Extract the (X, Y) coordinate from the center of the cell holding the provided text.  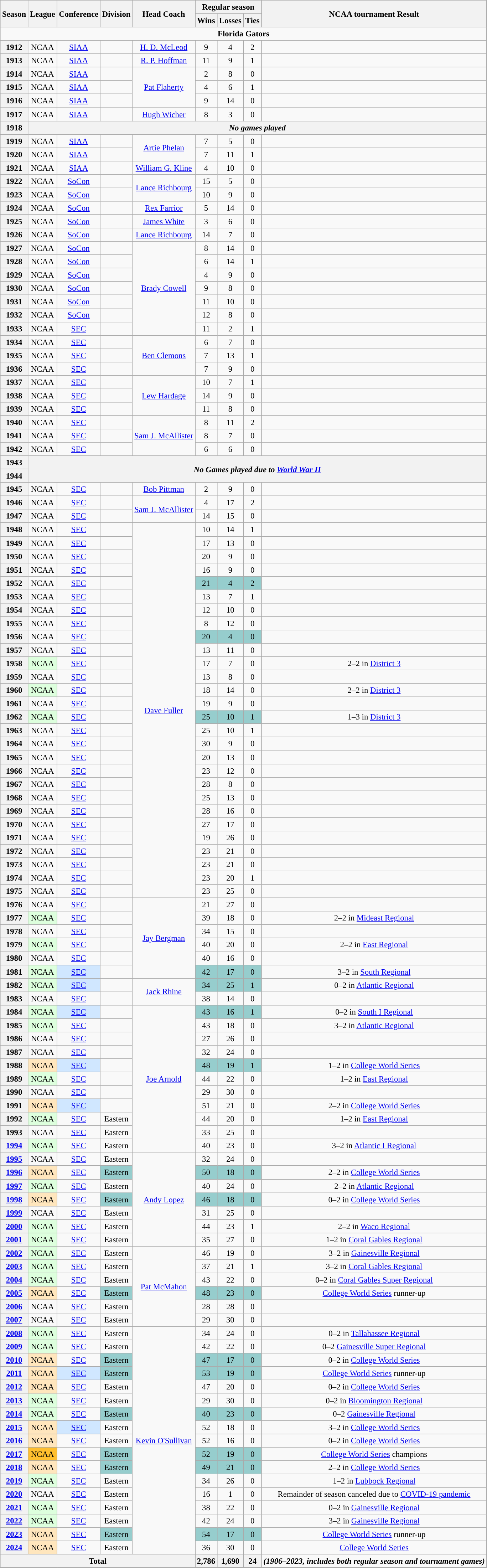
1940 (14, 422)
1999 (14, 1213)
2005 (14, 1293)
2,786 (206, 1561)
2024 (14, 1548)
2012 (14, 1387)
Artie Phelan (164, 148)
2000 (14, 1226)
2003 (14, 1267)
2006 (14, 1307)
1933 (14, 329)
1926 (14, 235)
1–2 in Coral Gables Regional (374, 1240)
2011 (14, 1374)
1934 (14, 342)
Jack Rhine (164, 991)
Division (116, 14)
1–2 in Lubbock Regional (374, 1481)
1947 (14, 516)
2021 (14, 1507)
1983 (14, 999)
1991 (14, 1106)
Remainder of season canceled due to COVID-19 pandemic (374, 1494)
2004 (14, 1280)
1974 (14, 878)
1950 (14, 556)
1912 (14, 47)
2017 (14, 1454)
1918 (14, 128)
2019 (14, 1481)
Wins (206, 21)
2002 (14, 1253)
Bob Pittman (164, 489)
2015 (14, 1427)
1948 (14, 530)
2008 (14, 1334)
1987 (14, 1052)
2007 (14, 1320)
Rex Farrior (164, 208)
1924 (14, 208)
1978 (14, 932)
1957 (14, 650)
1992 (14, 1119)
Hugh Wicher (164, 114)
1943 (14, 463)
49 (206, 1468)
Ties (252, 21)
1959 (14, 677)
2022 (14, 1521)
1917 (14, 114)
2014 (14, 1414)
1972 (14, 851)
1954 (14, 610)
Pat Flaherty (164, 88)
1913 (14, 61)
53 (206, 1374)
1944 (14, 476)
1979 (14, 945)
1962 (14, 717)
1939 (14, 409)
1920 (14, 154)
0–2 in Tallahassee Regional (374, 1334)
2016 (14, 1440)
1958 (14, 664)
3–2 in South Regional (374, 972)
1995 (14, 1159)
1916 (14, 101)
(1906–2023, includes both regular season and tournament games) (374, 1561)
1942 (14, 449)
Losses (230, 21)
Joe Arnold (164, 1079)
1951 (14, 570)
Florida Gators (244, 34)
Total (98, 1561)
1941 (14, 436)
0–2 Gainesville Regional (374, 1414)
0–2 in Gainesville Regional (374, 1507)
1965 (14, 757)
1925 (14, 221)
1967 (14, 784)
1969 (14, 811)
1929 (14, 275)
1998 (14, 1200)
1986 (14, 1039)
2018 (14, 1468)
37 (206, 1267)
1936 (14, 369)
2009 (14, 1347)
1931 (14, 302)
Head Coach (164, 14)
1988 (14, 1066)
1930 (14, 288)
1945 (14, 489)
33 (206, 1133)
R. P. Hoffman (164, 61)
1975 (14, 891)
1996 (14, 1173)
39 (206, 918)
H. D. McLeod (164, 47)
1–3 in District 3 (374, 717)
0–2 in Coral Gables Super Regional (374, 1280)
1977 (14, 918)
36 (206, 1548)
0–2 in South I Regional (374, 1012)
1–2 in College World Series (374, 1066)
1982 (14, 985)
1985 (14, 1025)
2023 (14, 1535)
Pat McMahon (164, 1286)
Conference (79, 14)
League (42, 14)
3–2 in College World Series (374, 1427)
1968 (14, 798)
1937 (14, 382)
2001 (14, 1240)
0–2 in Bloomington Regional (374, 1401)
1956 (14, 637)
1921 (14, 168)
3–2 in Coral Gables Regional (374, 1267)
No Games played due to World War II (257, 469)
1955 (14, 623)
3–2 in Atlantic I Regional (374, 1146)
51 (206, 1106)
Andy Lopez (164, 1200)
1927 (14, 248)
2013 (14, 1401)
Ben Clemons (164, 356)
2010 (14, 1360)
Jay Bergman (164, 938)
2–2 in Atlantic Regional (374, 1186)
1923 (14, 195)
No games played (257, 128)
1932 (14, 315)
1928 (14, 262)
2–2 in Mideast Regional (374, 918)
1966 (14, 771)
1953 (14, 597)
1919 (14, 141)
1935 (14, 355)
0–2 in Atlantic Regional (374, 985)
1980 (14, 958)
1915 (14, 87)
35 (206, 1240)
1971 (14, 838)
Season (14, 14)
1994 (14, 1146)
50 (206, 1173)
College World Series champions (374, 1454)
1989 (14, 1079)
2020 (14, 1494)
College World Series (374, 1548)
1960 (14, 690)
William G. Kline (164, 168)
1938 (14, 396)
1952 (14, 583)
1914 (14, 74)
1973 (14, 865)
1922 (14, 181)
1946 (14, 503)
1981 (14, 972)
1964 (14, 744)
NCAA tournament Result (374, 14)
2–2 in Waco Regional (374, 1226)
1993 (14, 1133)
Regular season (228, 7)
0–2 Gainesville Super Regional (374, 1347)
54 (206, 1535)
1997 (14, 1186)
Brady Cowell (164, 289)
1990 (14, 1092)
Dave Fuller (164, 711)
1,690 (230, 1561)
1970 (14, 824)
31 (206, 1213)
1984 (14, 1012)
1963 (14, 731)
Lew Hardage (164, 396)
James White (164, 221)
Kevin O'Sullivan (164, 1440)
1976 (14, 905)
1961 (14, 704)
2–2 in East Regional (374, 945)
1949 (14, 543)
3–2 in Atlantic Regional (374, 1025)
